Detect which cell encompasses the target text, then output its (x, y) center coordinate. 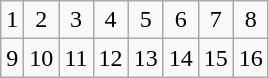
6 (180, 20)
11 (76, 58)
10 (42, 58)
15 (216, 58)
16 (250, 58)
8 (250, 20)
12 (110, 58)
4 (110, 20)
14 (180, 58)
9 (12, 58)
13 (146, 58)
2 (42, 20)
7 (216, 20)
3 (76, 20)
1 (12, 20)
5 (146, 20)
